From the cell containing the given text, extract its center point as [x, y] coordinate. 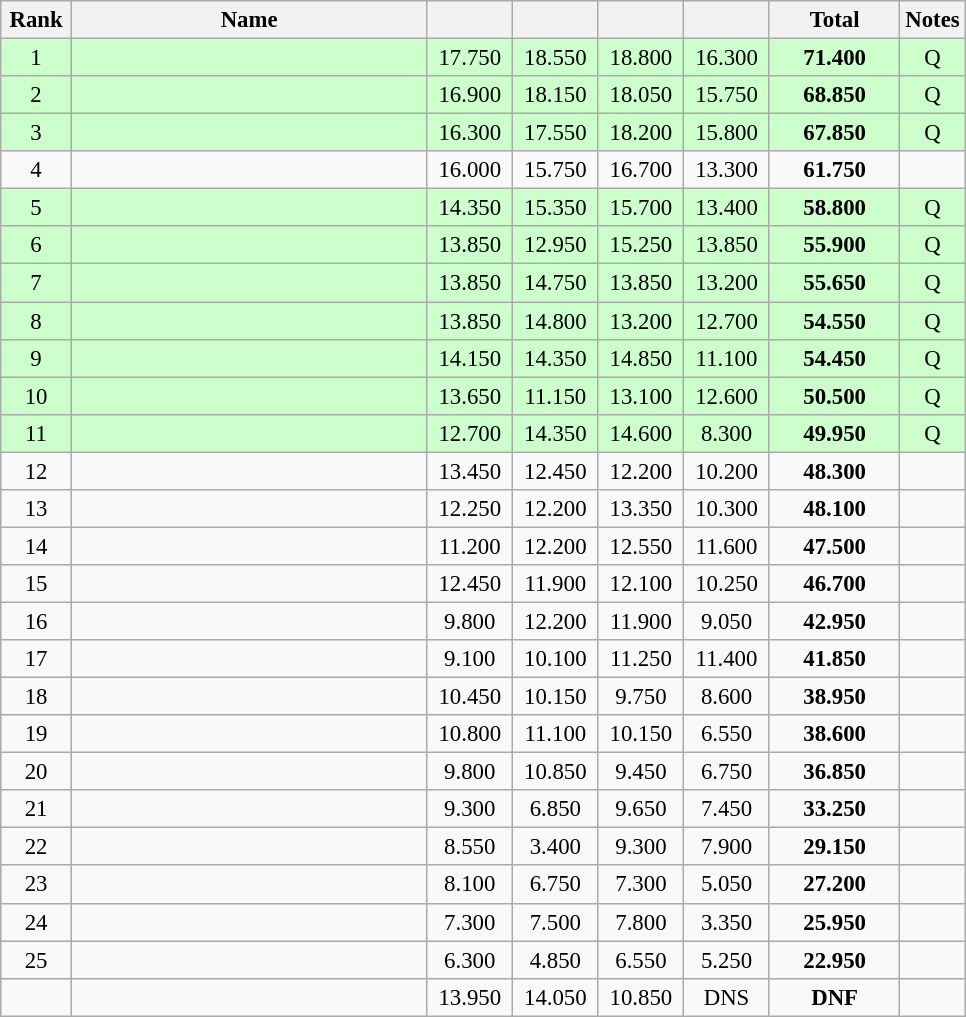
6 [36, 245]
13.300 [727, 170]
9 [36, 358]
27.200 [834, 885]
15 [36, 584]
10.300 [727, 509]
17.750 [470, 58]
15.800 [727, 133]
17.550 [556, 133]
12.600 [727, 396]
67.850 [834, 133]
13.450 [470, 471]
9.050 [727, 621]
25 [36, 960]
9.100 [470, 659]
10.100 [556, 659]
24 [36, 922]
7.450 [727, 809]
8.600 [727, 697]
9.450 [641, 772]
14.850 [641, 358]
16 [36, 621]
29.150 [834, 847]
38.600 [834, 734]
2 [36, 95]
5.050 [727, 885]
13.650 [470, 396]
13 [36, 509]
12.250 [470, 509]
5.250 [727, 960]
Notes [932, 20]
14.600 [641, 433]
14.800 [556, 321]
6.300 [470, 960]
18.550 [556, 58]
4 [36, 170]
10.800 [470, 734]
71.400 [834, 58]
48.100 [834, 509]
61.750 [834, 170]
14 [36, 546]
9.650 [641, 809]
11.600 [727, 546]
10.250 [727, 584]
10 [36, 396]
16.900 [470, 95]
7 [36, 283]
Name [249, 20]
8.550 [470, 847]
8.300 [727, 433]
55.650 [834, 283]
18.050 [641, 95]
7.500 [556, 922]
47.500 [834, 546]
46.700 [834, 584]
58.800 [834, 208]
15.250 [641, 245]
13.100 [641, 396]
38.950 [834, 697]
48.300 [834, 471]
7.800 [641, 922]
9.750 [641, 697]
15.700 [641, 208]
3.350 [727, 922]
DNS [727, 997]
Total [834, 20]
3 [36, 133]
8 [36, 321]
68.850 [834, 95]
14.150 [470, 358]
22 [36, 847]
14.050 [556, 997]
5 [36, 208]
14.750 [556, 283]
49.950 [834, 433]
11.400 [727, 659]
12.100 [641, 584]
33.250 [834, 809]
54.450 [834, 358]
12.550 [641, 546]
36.850 [834, 772]
11.250 [641, 659]
10.200 [727, 471]
16.700 [641, 170]
41.850 [834, 659]
17 [36, 659]
1 [36, 58]
50.500 [834, 396]
18.200 [641, 133]
11.150 [556, 396]
11 [36, 433]
18.800 [641, 58]
25.950 [834, 922]
13.400 [727, 208]
55.900 [834, 245]
13.350 [641, 509]
20 [36, 772]
4.850 [556, 960]
21 [36, 809]
Rank [36, 20]
13.950 [470, 997]
42.950 [834, 621]
8.100 [470, 885]
19 [36, 734]
54.550 [834, 321]
22.950 [834, 960]
16.000 [470, 170]
6.850 [556, 809]
23 [36, 885]
7.900 [727, 847]
15.350 [556, 208]
12.950 [556, 245]
3.400 [556, 847]
DNF [834, 997]
10.450 [470, 697]
12 [36, 471]
18 [36, 697]
18.150 [556, 95]
11.200 [470, 546]
